Provide the [x, y] coordinate of the cell's center where the given text is located.  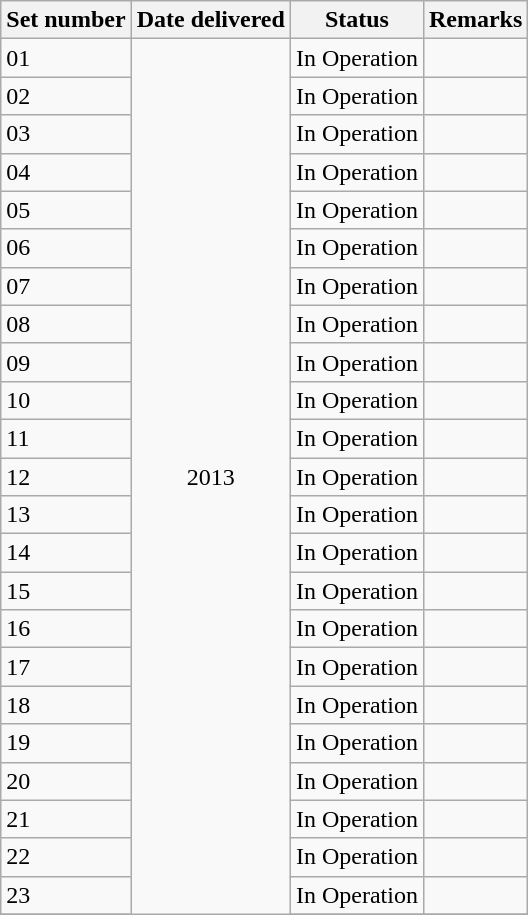
16 [66, 629]
07 [66, 286]
10 [66, 400]
05 [66, 210]
01 [66, 58]
09 [66, 362]
14 [66, 553]
11 [66, 438]
Set number [66, 20]
18 [66, 705]
Status [356, 20]
03 [66, 134]
15 [66, 591]
21 [66, 819]
20 [66, 781]
2013 [210, 476]
06 [66, 248]
Remarks [475, 20]
04 [66, 172]
22 [66, 857]
08 [66, 324]
23 [66, 895]
12 [66, 477]
13 [66, 515]
17 [66, 667]
Date delivered [210, 20]
19 [66, 743]
02 [66, 96]
